Output the (X, Y) coordinate of the center of the cell containing the given text.  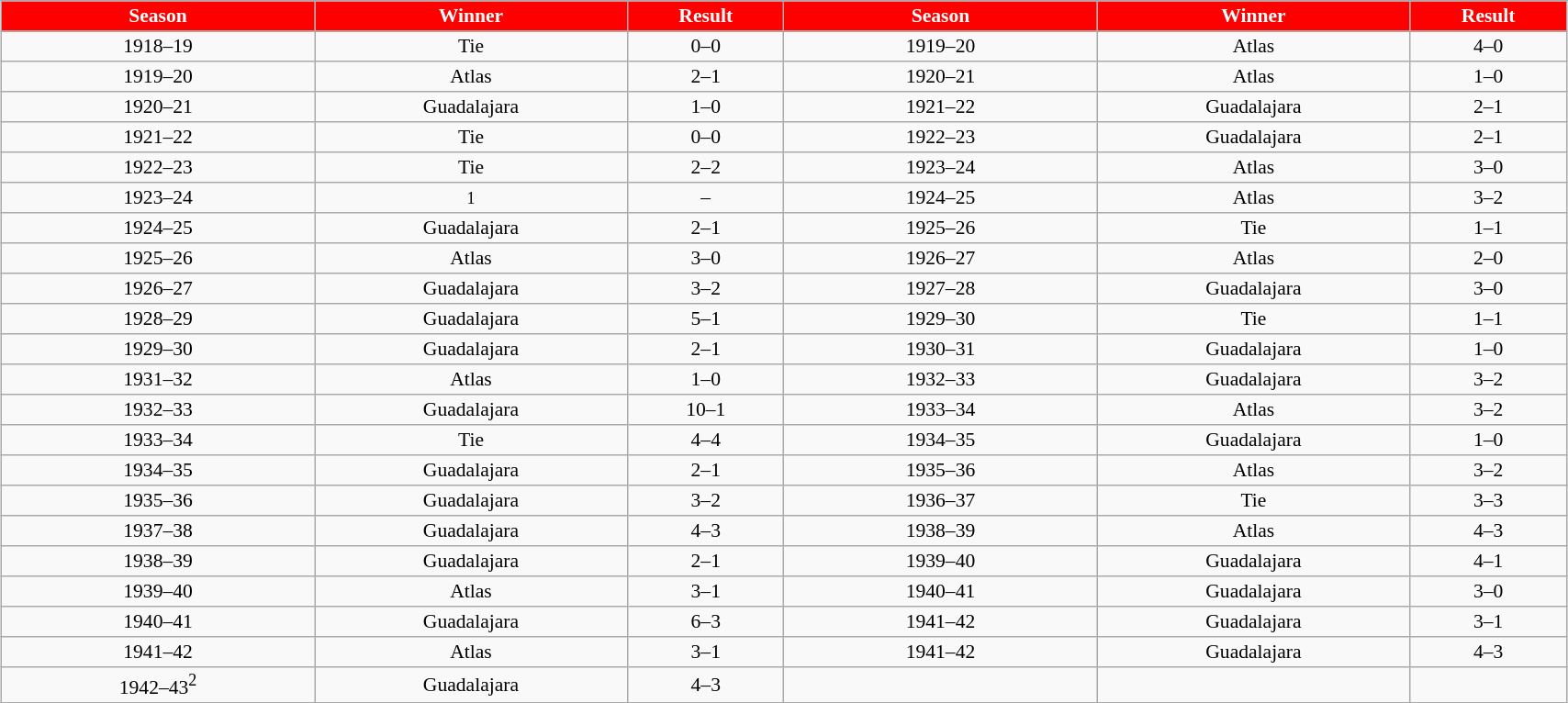
1936–37 (940, 501)
2–0 (1489, 259)
1927–28 (940, 288)
4–4 (705, 441)
1930–31 (940, 349)
1942–432 (158, 685)
1928–29 (158, 319)
6–3 (705, 622)
1931–32 (158, 380)
1 (472, 198)
4–0 (1489, 46)
2–2 (705, 167)
5–1 (705, 319)
3–3 (1489, 501)
4–1 (1489, 562)
10–1 (705, 409)
1918–19 (158, 46)
1937–38 (158, 530)
– (705, 198)
